Identify which cell holds the provided text, then report its (X, Y) central coordinate. 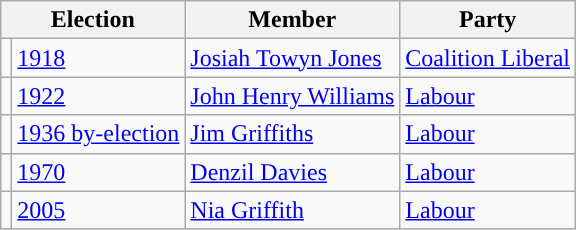
1936 by-election (98, 134)
Member (292, 20)
Jim Griffiths (292, 134)
Election (93, 20)
2005 (98, 210)
1970 (98, 172)
John Henry Williams (292, 96)
Josiah Towyn Jones (292, 58)
1918 (98, 58)
Coalition Liberal (488, 58)
1922 (98, 96)
Nia Griffith (292, 210)
Denzil Davies (292, 172)
Party (488, 20)
